Provide the (x, y) coordinate of the cell's center where the given text is located.  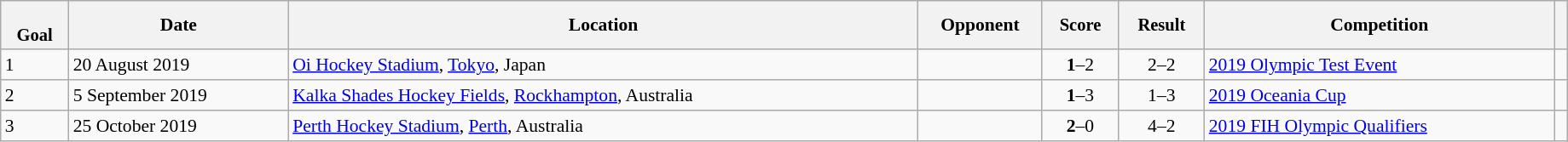
Oi Hockey Stadium, Tokyo, Japan (604, 65)
2–2 (1161, 65)
1–2 (1080, 65)
2019 Oceania Cup (1380, 95)
3 (35, 126)
Perth Hockey Stadium, Perth, Australia (604, 126)
Kalka Shades Hockey Fields, Rockhampton, Australia (604, 95)
25 October 2019 (179, 126)
Result (1161, 26)
Date (179, 26)
Opponent (981, 26)
4–2 (1161, 126)
Goal (35, 26)
2019 Olympic Test Event (1380, 65)
Score (1080, 26)
2019 FIH Olympic Qualifiers (1380, 126)
1 (35, 65)
Location (604, 26)
2 (35, 95)
20 August 2019 (179, 65)
2–0 (1080, 126)
Competition (1380, 26)
5 September 2019 (179, 95)
